For the text-containing cell, return its midpoint in [X, Y] coordinate format. 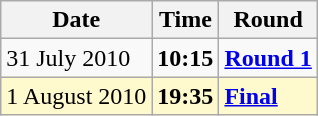
Date [76, 20]
Round 1 [268, 58]
Final [268, 96]
1 August 2010 [76, 96]
19:35 [186, 96]
31 July 2010 [76, 58]
Round [268, 20]
Time [186, 20]
10:15 [186, 58]
